For the text-containing cell, return its midpoint in [X, Y] coordinate format. 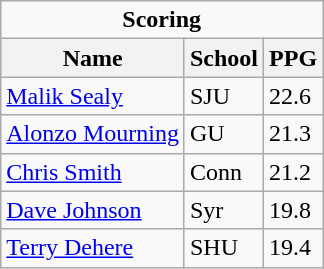
Dave Johnson [93, 210]
21.2 [294, 172]
19.4 [294, 248]
Syr [224, 210]
Conn [224, 172]
GU [224, 134]
School [224, 58]
Malik Sealy [93, 96]
Alonzo Mourning [93, 134]
22.6 [294, 96]
Terry Dehere [93, 248]
19.8 [294, 210]
SHU [224, 248]
Scoring [162, 20]
Name [93, 58]
SJU [224, 96]
PPG [294, 58]
21.3 [294, 134]
Chris Smith [93, 172]
